Extract the [X, Y] coordinate from the center of the cell holding the provided text.  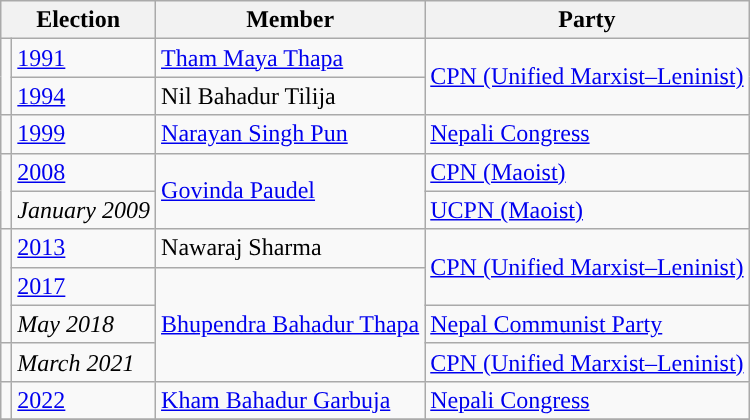
Nil Bahadur Tilija [290, 96]
2008 [84, 172]
Member [290, 20]
UCPN (Maoist) [587, 210]
Tham Maya Thapa [290, 58]
1994 [84, 96]
1991 [84, 58]
Bhupendra Bahadur Thapa [290, 324]
Nepal Communist Party [587, 324]
CPN (Maoist) [587, 172]
2017 [84, 286]
Narayan Singh Pun [290, 134]
Kham Bahadur Garbuja [290, 400]
Election [78, 20]
Govinda Paudel [290, 191]
January 2009 [84, 210]
Nawaraj Sharma [290, 248]
1999 [84, 134]
2013 [84, 248]
March 2021 [84, 362]
May 2018 [84, 324]
Party [587, 20]
2022 [84, 400]
